Search for the cell housing the specified text and yield its [X, Y] center coordinate. 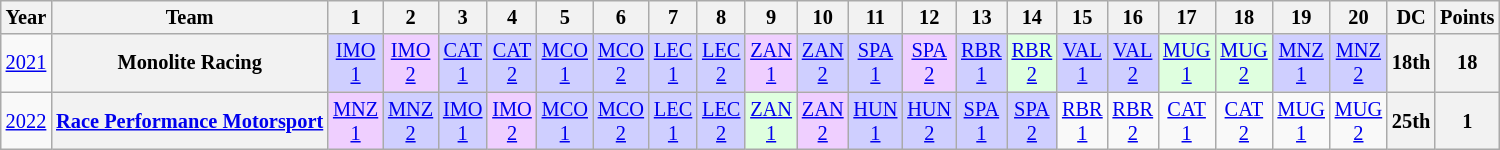
Team [190, 17]
DC [1411, 17]
7 [673, 17]
17 [1186, 17]
9 [771, 17]
8 [721, 17]
VAL1 [1082, 63]
10 [823, 17]
6 [621, 17]
HUN1 [875, 121]
19 [1302, 17]
3 [462, 17]
14 [1032, 17]
20 [1358, 17]
25th [1411, 121]
12 [929, 17]
5 [565, 17]
VAL2 [1133, 63]
2 [410, 17]
Monolite Racing [190, 63]
11 [875, 17]
Race Performance Motorsport [190, 121]
16 [1133, 17]
Year [26, 17]
HUN2 [929, 121]
15 [1082, 17]
2022 [26, 121]
18th [1411, 63]
Points [1467, 17]
13 [981, 17]
4 [512, 17]
2021 [26, 63]
